Determine the [X, Y] coordinate at the center of the cell enclosing the given text.  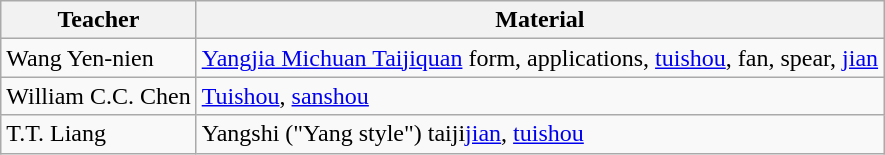
Wang Yen-nien [98, 58]
Yangjia Michuan Taijiquan form, applications, tuishou, fan, spear, jian [540, 58]
William C.C. Chen [98, 96]
Teacher [98, 20]
Yangshi ("Yang style") taijijian, tuishou [540, 134]
Tuishou, sanshou [540, 96]
T.T. Liang [98, 134]
Material [540, 20]
